For the text-containing cell, return its midpoint in (X, Y) coordinate format. 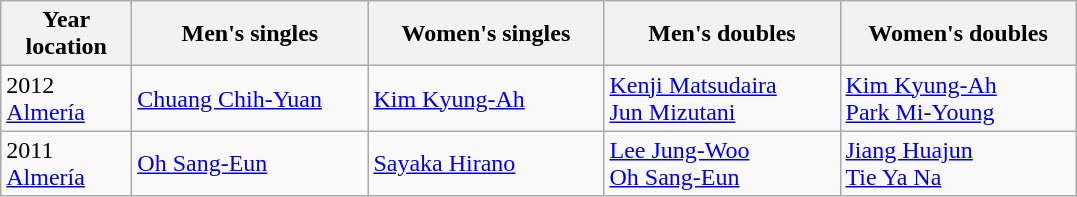
Women's doubles (958, 34)
Men's doubles (722, 34)
Women's singles (486, 34)
Year location (66, 34)
2011 Almería (66, 164)
Chuang Chih-Yuan (250, 98)
Sayaka Hirano (486, 164)
Kenji Matsudaira Jun Mizutani (722, 98)
2012 Almería (66, 98)
Kim Kyung-Ah (486, 98)
Kim Kyung-Ah Park Mi-Young (958, 98)
Lee Jung-Woo Oh Sang-Eun (722, 164)
Jiang Huajun Tie Ya Na (958, 164)
Oh Sang-Eun (250, 164)
Men's singles (250, 34)
